From the cell containing the given text, extract its center point as (x, y) coordinate. 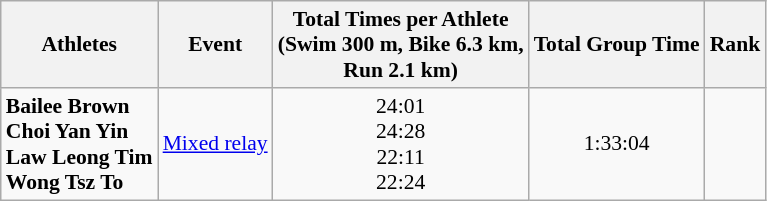
Bailee BrownChoi Yan YinLaw Leong TimWong Tsz To (80, 144)
Rank (736, 44)
24:0124:2822:1122:24 (401, 144)
Mixed relay (216, 144)
Total Group Time (617, 44)
Total Times per Athlete(Swim 300 m, Bike 6.3 km, Run 2.1 km) (401, 44)
Athletes (80, 44)
Event (216, 44)
1:33:04 (617, 144)
